Return [x, y] of the center of cell containing provided text 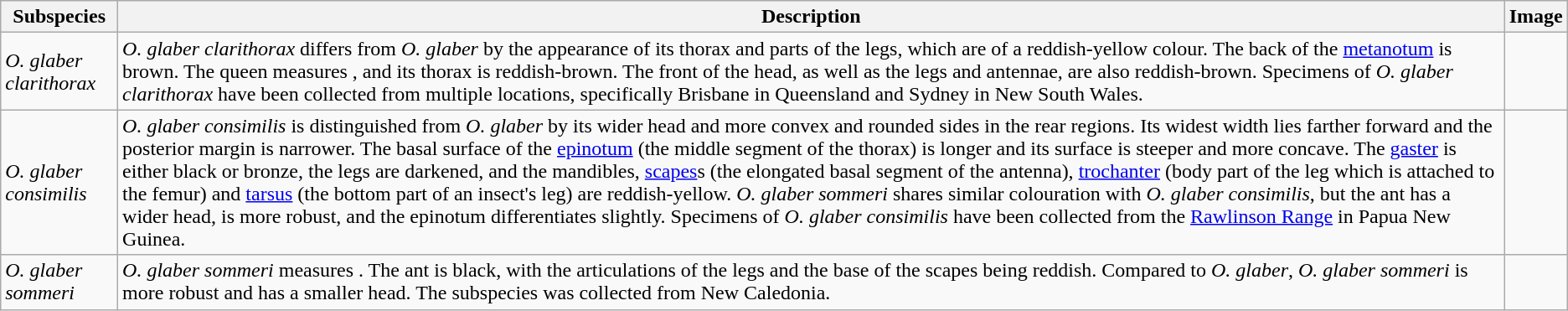
Subspecies [59, 17]
Image [1536, 17]
O. glaber consimilis [59, 183]
Description [812, 17]
O. glaber sommeri [59, 282]
O. glaber clarithorax [59, 71]
